Locate the cell with the specified text and output its [X, Y] center coordinate. 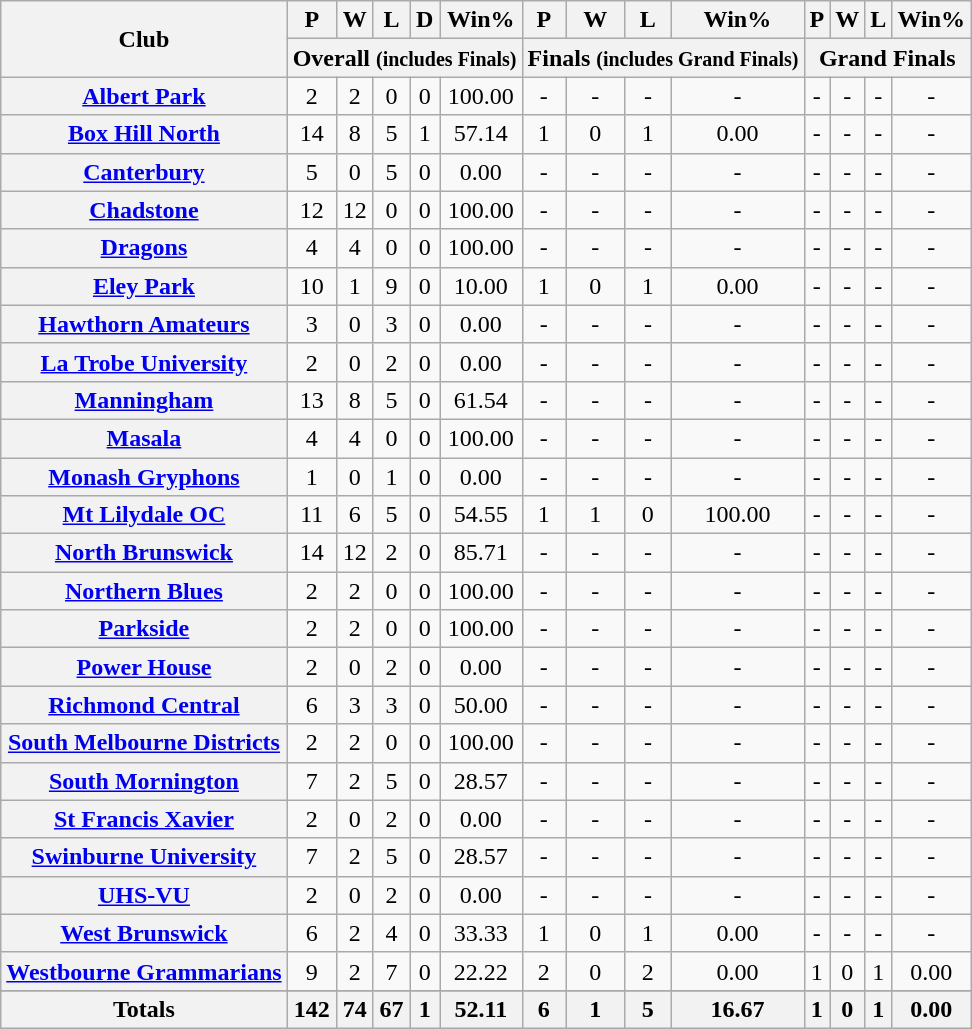
South Mornington [144, 781]
St Francis Xavier [144, 819]
West Brunswick [144, 933]
10.00 [481, 286]
North Brunswick [144, 553]
La Trobe University [144, 362]
67 [392, 1009]
Hawthorn Amateurs [144, 324]
Monash Gryphons [144, 477]
57.14 [481, 134]
Parkside [144, 629]
Swinburne University [144, 857]
Dragons [144, 248]
Overall (includes Finals) [404, 58]
11 [312, 515]
Richmond Central [144, 705]
Box Hill North [144, 134]
54.55 [481, 515]
16.67 [738, 1009]
Chadstone [144, 210]
Masala [144, 438]
10 [312, 286]
74 [354, 1009]
22.22 [481, 971]
Mt Lilydale OC [144, 515]
Club [144, 39]
Grand Finals [888, 58]
50.00 [481, 705]
D [425, 20]
13 [312, 400]
52.11 [481, 1009]
85.71 [481, 553]
61.54 [481, 400]
Canterbury [144, 172]
Westbourne Grammarians [144, 971]
South Melbourne Districts [144, 743]
Finals (includes Grand Finals) [663, 58]
Power House [144, 667]
33.33 [481, 933]
Eley Park [144, 286]
Northern Blues [144, 591]
Manningham [144, 400]
Totals [144, 1009]
UHS-VU [144, 895]
142 [312, 1009]
Albert Park [144, 96]
